Identify which cell holds the provided text, then report its [x, y] central coordinate. 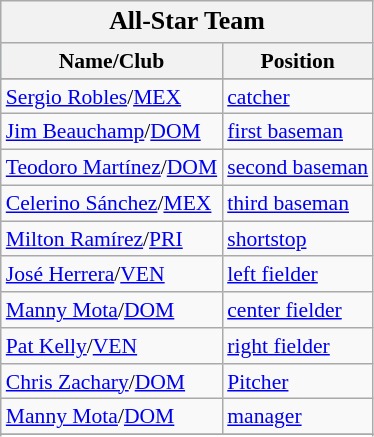
Sergio Robles/MEX [112, 97]
All-Star Team [187, 22]
José Herrera/VEN [112, 275]
Celerino Sánchez/MEX [112, 204]
Name/Club [112, 61]
second baseman [298, 168]
manager [298, 417]
Pitcher [298, 382]
Jim Beauchamp/DOM [112, 132]
third baseman [298, 204]
right fielder [298, 346]
Pat Kelly/VEN [112, 346]
center fielder [298, 310]
Milton Ramírez/PRI [112, 239]
first baseman [298, 132]
left fielder [298, 275]
shortstop [298, 239]
Teodoro Martínez/DOM [112, 168]
catcher [298, 97]
Chris Zachary/DOM [112, 382]
Position [298, 61]
